Identify which cell holds the provided text, then report its [x, y] central coordinate. 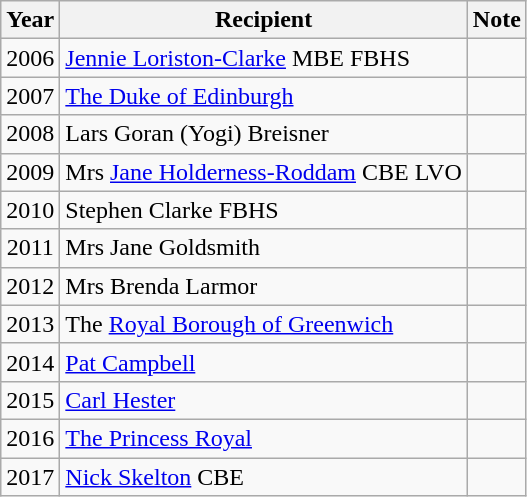
Note [496, 20]
Mrs Brenda Larmor [264, 286]
2006 [30, 58]
Mrs Jane Holderness-Roddam CBE LVO [264, 172]
Carl Hester [264, 400]
Lars Goran (Yogi) Breisner [264, 134]
2015 [30, 400]
2010 [30, 210]
2011 [30, 248]
2014 [30, 362]
2016 [30, 438]
2007 [30, 96]
Mrs Jane Goldsmith [264, 248]
Stephen Clarke FBHS [264, 210]
2008 [30, 134]
The Duke of Edinburgh [264, 96]
The Princess Royal [264, 438]
2017 [30, 477]
The Royal Borough of Greenwich [264, 324]
Jennie Loriston-Clarke MBE FBHS [264, 58]
2013 [30, 324]
2009 [30, 172]
Recipient [264, 20]
Nick Skelton CBE [264, 477]
2012 [30, 286]
Pat Campbell [264, 362]
Year [30, 20]
